Return [X, Y] of the center of cell containing provided text 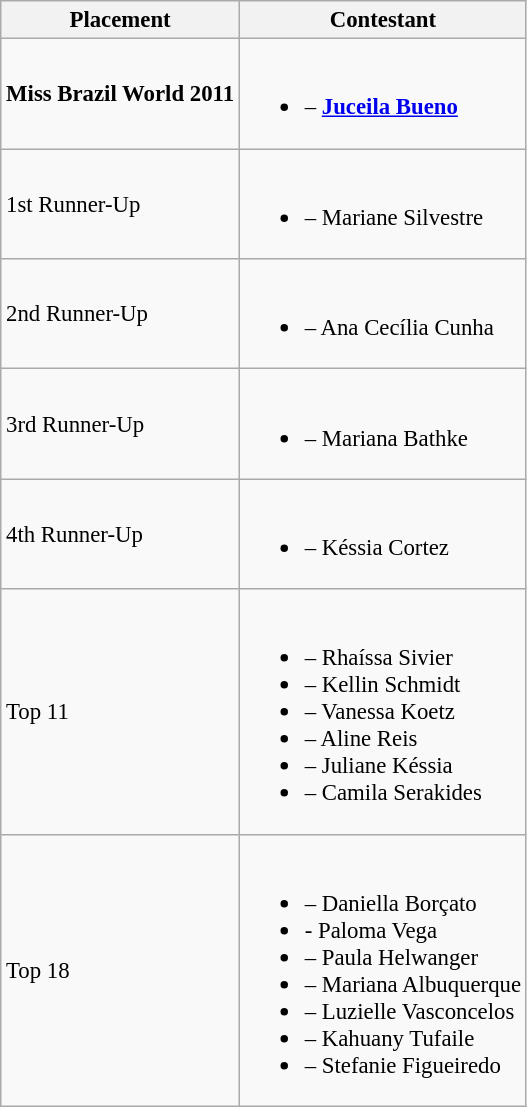
– Ana Cecília Cunha [382, 314]
– Juceila Bueno [382, 94]
Top 18 [120, 970]
– Daniella Borçato - Paloma Vega – Paula Helwanger – Mariana Albuquerque – Luzielle Vasconcelos – Kahuany Tufaile – Stefanie Figueiredo [382, 970]
– Késsia Cortez [382, 534]
1st Runner-Up [120, 204]
Top 11 [120, 712]
– Rhaíssa Sivier – Kellin Schmidt – Vanessa Koetz – Aline Reis – Juliane Késsia – Camila Serakides [382, 712]
– Mariana Bathke [382, 424]
Miss Brazil World 2011 [120, 94]
2nd Runner-Up [120, 314]
Placement [120, 20]
4th Runner-Up [120, 534]
3rd Runner-Up [120, 424]
– Mariane Silvestre [382, 204]
Contestant [382, 20]
